Capture the cell that displays the provided text and extract its (x, y) central coordinate. 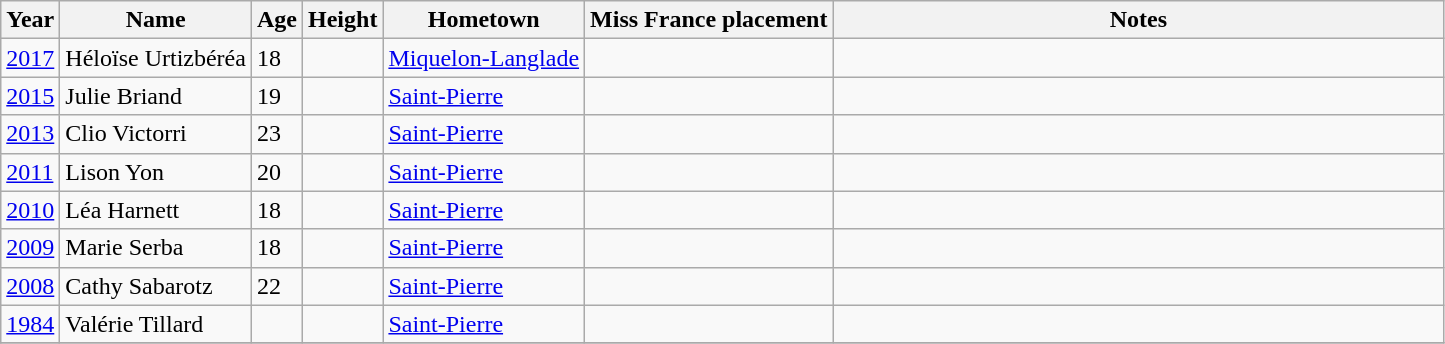
Year (30, 20)
Height (343, 20)
2015 (30, 96)
Age (276, 20)
Name (156, 20)
1984 (30, 324)
2009 (30, 248)
2017 (30, 58)
Marie Serba (156, 248)
23 (276, 134)
20 (276, 172)
Héloïse Urtizbéréa (156, 58)
2008 (30, 286)
Julie Briand (156, 96)
Miquelon-Langlade (484, 58)
Cathy Sabarotz (156, 286)
Miss France placement (709, 20)
2011 (30, 172)
19 (276, 96)
Notes (1138, 20)
Hometown (484, 20)
Clio Victorri (156, 134)
Lison Yon (156, 172)
22 (276, 286)
2013 (30, 134)
Léa Harnett (156, 210)
2010 (30, 210)
Valérie Tillard (156, 324)
